Locate the cell with the specified text and output its (X, Y) center coordinate. 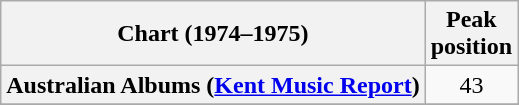
Chart (1974–1975) (213, 34)
Peakposition (471, 34)
Australian Albums (Kent Music Report) (213, 85)
43 (471, 85)
